Detect which cell encompasses the target text, then output its [X, Y] center coordinate. 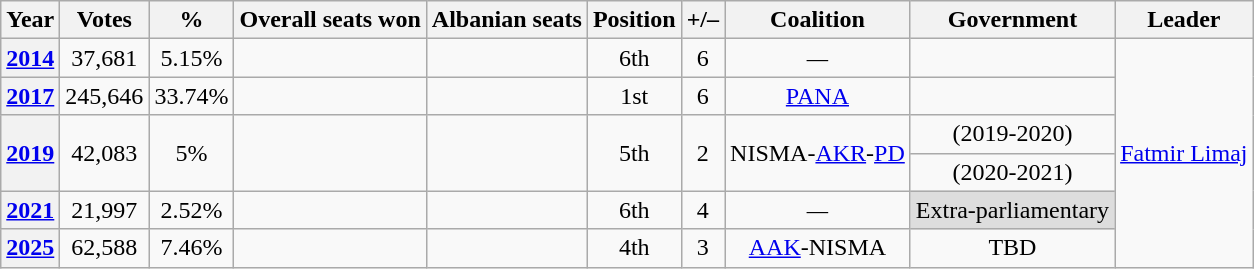
21,997 [104, 210]
2.52% [192, 210]
Votes [104, 20]
Overall seats won [330, 20]
62,588 [104, 248]
TBD [1012, 248]
3 [702, 248]
Leader [1184, 20]
PANA [818, 96]
2 [702, 153]
4th [634, 248]
2021 [30, 210]
5% [192, 153]
2025 [30, 248]
2019 [30, 153]
245,646 [104, 96]
42,083 [104, 153]
2017 [30, 96]
4 [702, 210]
5.15% [192, 58]
5th [634, 153]
37,681 [104, 58]
AAK-NISMA [818, 248]
7.46% [192, 248]
Fatmir Limaj [1184, 153]
Albanian seats [506, 20]
+/– [702, 20]
Position [634, 20]
Extra-parliamentary [1012, 210]
Government [1012, 20]
% [192, 20]
2014 [30, 58]
NISMA-AKR-PD [818, 153]
(2019-2020) [1012, 134]
Coalition [818, 20]
(2020-2021) [1012, 172]
Year [30, 20]
1st [634, 96]
33.74% [192, 96]
